Detect which cell encompasses the target text, then output its (X, Y) center coordinate. 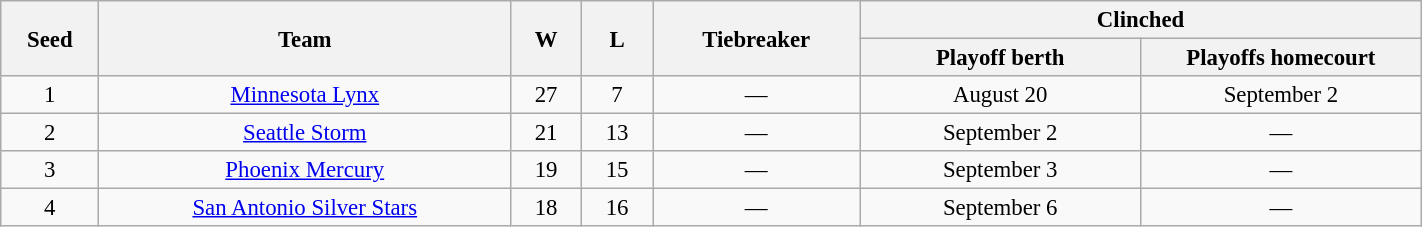
13 (618, 133)
Phoenix Mercury (305, 170)
Playoff berth (1000, 58)
2 (50, 133)
L (618, 38)
27 (546, 95)
September 3 (1000, 170)
Minnesota Lynx (305, 95)
1 (50, 95)
September 6 (1000, 208)
19 (546, 170)
7 (618, 95)
W (546, 38)
16 (618, 208)
Team (305, 38)
August 20 (1000, 95)
Clinched (1140, 20)
15 (618, 170)
3 (50, 170)
21 (546, 133)
4 (50, 208)
San Antonio Silver Stars (305, 208)
Seed (50, 38)
Playoffs homecourt (1282, 58)
Seattle Storm (305, 133)
Tiebreaker (756, 38)
18 (546, 208)
